For the text-containing cell, return its midpoint in [x, y] coordinate format. 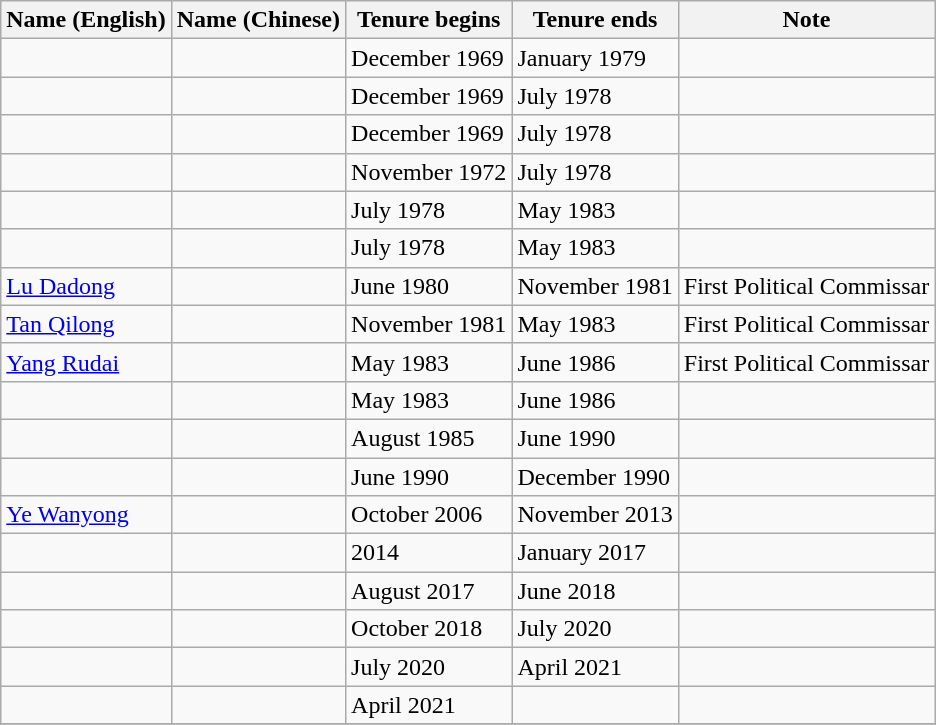
2014 [429, 553]
August 1985 [429, 438]
Tenure begins [429, 20]
December 1990 [595, 477]
August 2017 [429, 591]
Yang Rudai [86, 362]
Tan Qilong [86, 324]
November 1972 [429, 172]
Ye Wanyong [86, 515]
June 2018 [595, 591]
January 2017 [595, 553]
January 1979 [595, 58]
October 2006 [429, 515]
Name (English) [86, 20]
October 2018 [429, 629]
Name (Chinese) [258, 20]
June 1980 [429, 286]
Tenure ends [595, 20]
Lu Dadong [86, 286]
Note [806, 20]
November 2013 [595, 515]
